Extract the [x, y] coordinate from the center of the cell holding the provided text.  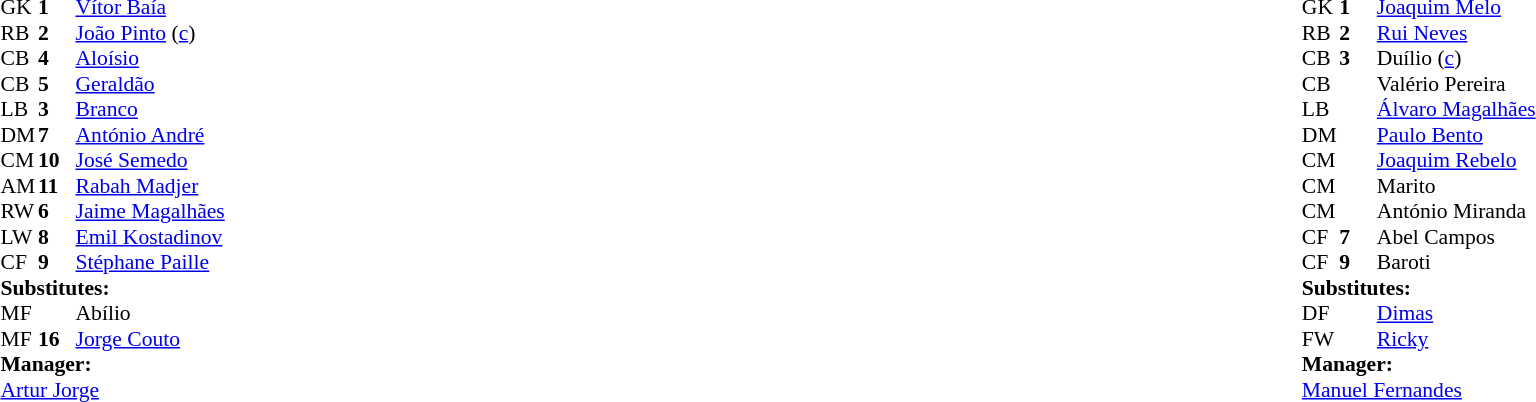
António André [150, 135]
Paulo Bento [1456, 135]
Baroti [1456, 263]
Rabah Madjer [150, 186]
Geraldão [150, 84]
4 [57, 59]
António Miranda [1456, 211]
Dimas [1456, 313]
Duílio (c) [1456, 59]
João Pinto (c) [150, 33]
DF [1321, 313]
Stéphane Paille [150, 263]
Jorge Couto [150, 339]
José Semedo [150, 161]
16 [57, 339]
5 [57, 84]
FW [1321, 339]
Abílio [150, 313]
Abel Campos [1456, 237]
Valério Pereira [1456, 84]
Joaquim Rebelo [1456, 161]
6 [57, 211]
LW [19, 237]
Aloísio [150, 59]
Rui Neves [1456, 33]
Álvaro Magalhães [1456, 109]
Ricky [1456, 339]
Branco [150, 109]
11 [57, 186]
Marito [1456, 186]
Jaime Magalhães [150, 211]
AM [19, 186]
Emil Kostadinov [150, 237]
RW [19, 211]
8 [57, 237]
10 [57, 161]
